Capture the cell that displays the provided text and extract its [x, y] central coordinate. 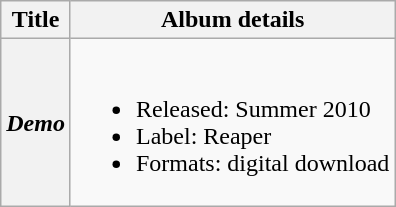
Album details [232, 20]
Title [36, 20]
Released: Summer 2010Label: ReaperFormats: digital download [232, 122]
Demo [36, 122]
